For the text-containing cell, return its midpoint in [x, y] coordinate format. 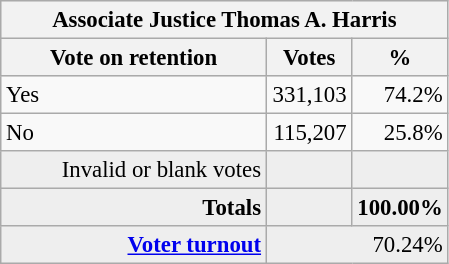
Voter turnout [134, 245]
100.00% [400, 208]
Associate Justice Thomas A. Harris [224, 20]
74.2% [400, 95]
% [400, 58]
No [134, 133]
115,207 [309, 133]
Votes [309, 58]
Yes [134, 95]
25.8% [400, 133]
70.24% [357, 245]
Invalid or blank votes [134, 170]
Totals [134, 208]
Vote on retention [134, 58]
331,103 [309, 95]
